From the cell containing the given text, extract its center point as [X, Y] coordinate. 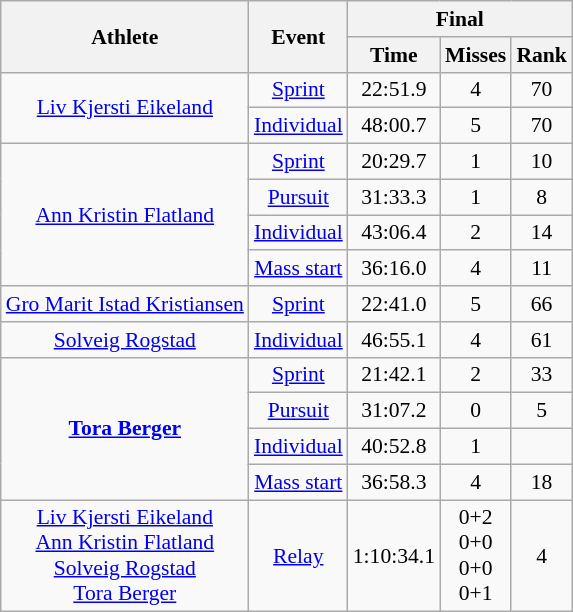
Liv Kjersti Eikeland [125, 108]
Rank [542, 55]
10 [542, 162]
61 [542, 340]
21:42.1 [394, 375]
Athlete [125, 36]
Relay [298, 556]
Final [460, 19]
22:41.0 [394, 304]
Gro Marit Istad Kristiansen [125, 304]
20:29.7 [394, 162]
46:55.1 [394, 340]
18 [542, 482]
Time [394, 55]
Event [298, 36]
0+20+00+00+1 [476, 556]
43:06.4 [394, 233]
66 [542, 304]
8 [542, 197]
11 [542, 269]
31:07.2 [394, 411]
36:16.0 [394, 269]
Ann Kristin Flatland [125, 215]
33 [542, 375]
36:58.3 [394, 482]
1:10:34.1 [394, 556]
31:33.3 [394, 197]
Solveig Rogstad [125, 340]
0 [476, 411]
Tora Berger [125, 428]
14 [542, 233]
48:00.7 [394, 126]
Misses [476, 55]
22:51.9 [394, 90]
Liv Kjersti EikelandAnn Kristin FlatlandSolveig RogstadTora Berger [125, 556]
40:52.8 [394, 447]
